From the cell containing the given text, extract its center point as [X, Y] coordinate. 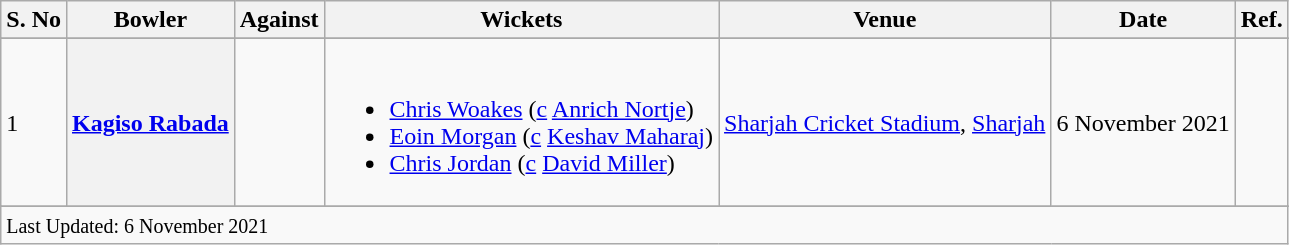
1 [34, 122]
Ref. [1262, 20]
Bowler [150, 20]
S. No [34, 20]
Sharjah Cricket Stadium, Sharjah [885, 122]
Against [279, 20]
Venue [885, 20]
Chris Woakes (c Anrich Nortje)Eoin Morgan (c Keshav Maharaj)Chris Jordan (c David Miller) [522, 122]
Date [1143, 20]
Wickets [522, 20]
Kagiso Rabada [150, 122]
6 November 2021 [1143, 122]
Last Updated: 6 November 2021 [645, 225]
